Output the [x, y] coordinate of the center of the cell containing the given text.  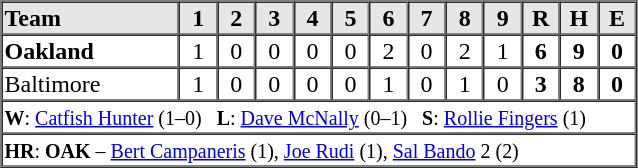
5 [350, 18]
E [617, 18]
W: Catfish Hunter (1–0) L: Dave McNally (0–1) S: Rollie Fingers (1) [319, 116]
R [541, 18]
4 [312, 18]
H [579, 18]
Oakland [91, 50]
HR: OAK – Bert Campaneris (1), Joe Rudi (1), Sal Bando 2 (2) [319, 150]
Team [91, 18]
7 [427, 18]
Baltimore [91, 84]
